Locate the cell with the specified text and output its [x, y] center coordinate. 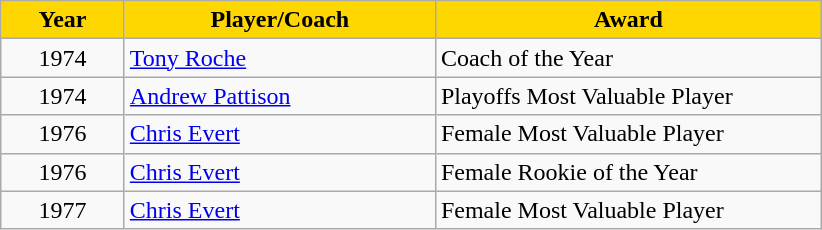
1977 [63, 210]
Tony Roche [280, 58]
Year [63, 20]
Coach of the Year [628, 58]
Female Rookie of the Year [628, 172]
Playoffs Most Valuable Player [628, 96]
Player/Coach [280, 20]
Andrew Pattison [280, 96]
Award [628, 20]
